Pinpoint the cell where the given text exists, returning its [x, y] midpoint coordinate. 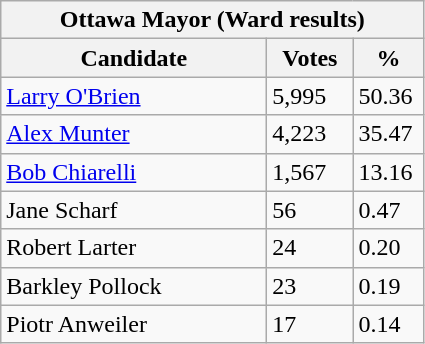
Piotr Anweiler [134, 324]
Alex Munter [134, 134]
0.20 [388, 248]
Barkley Pollock [134, 286]
1,567 [310, 172]
Candidate [134, 58]
23 [310, 286]
0.19 [388, 286]
Robert Larter [134, 248]
Ottawa Mayor (Ward results) [212, 20]
35.47 [388, 134]
% [388, 58]
5,995 [310, 96]
56 [310, 210]
0.47 [388, 210]
Bob Chiarelli [134, 172]
Jane Scharf [134, 210]
50.36 [388, 96]
Votes [310, 58]
17 [310, 324]
24 [310, 248]
0.14 [388, 324]
Larry O'Brien [134, 96]
13.16 [388, 172]
4,223 [310, 134]
